Extract the (X, Y) coordinate from the center of the cell holding the provided text.  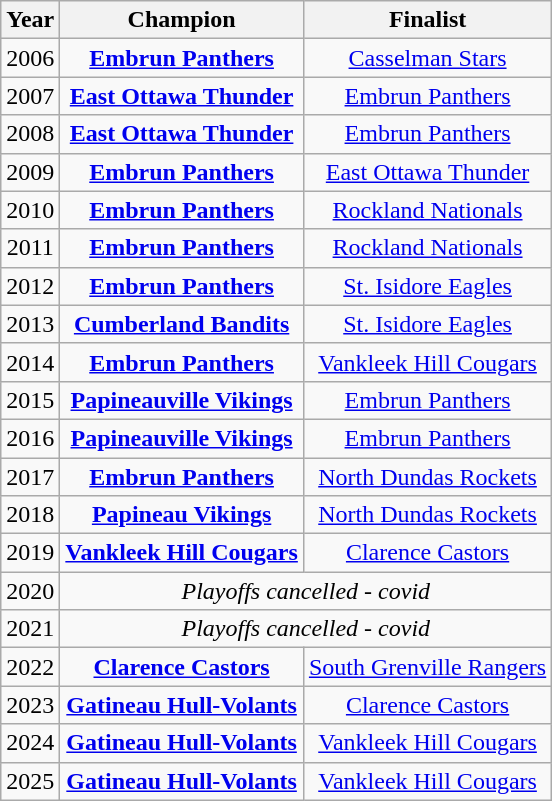
2017 (30, 477)
2008 (30, 134)
2021 (30, 629)
2023 (30, 705)
2024 (30, 743)
Papineau Vikings (182, 515)
Year (30, 20)
Champion (182, 20)
2012 (30, 286)
2006 (30, 58)
2014 (30, 362)
2025 (30, 781)
2018 (30, 515)
Cumberland Bandits (182, 324)
2007 (30, 96)
Finalist (427, 20)
2016 (30, 438)
2010 (30, 210)
2013 (30, 324)
2022 (30, 667)
South Grenville Rangers (427, 667)
2019 (30, 553)
2015 (30, 400)
2011 (30, 248)
Casselman Stars (427, 58)
2009 (30, 172)
2020 (30, 591)
